Return the (x, y) coordinate for the center point of the cell that contains the specified text.  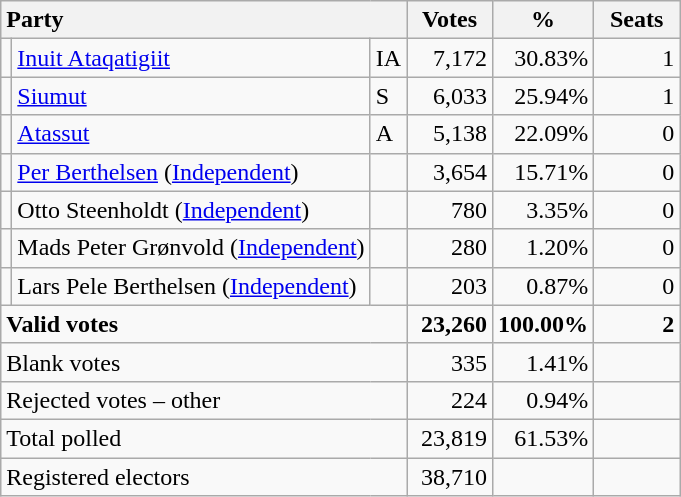
335 (450, 362)
22.09% (544, 134)
0.87% (544, 286)
23,260 (450, 324)
0.94% (544, 400)
Siumut (191, 96)
Valid votes (204, 324)
780 (450, 210)
38,710 (450, 477)
Lars Pele Berthelsen (Independent) (191, 286)
Seats (637, 20)
Per Berthelsen (Independent) (191, 172)
Atassut (191, 134)
5,138 (450, 134)
Registered electors (204, 477)
7,172 (450, 58)
224 (450, 400)
IA (388, 58)
61.53% (544, 438)
3.35% (544, 210)
1.20% (544, 248)
3,654 (450, 172)
30.83% (544, 58)
15.71% (544, 172)
Inuit Ataqatigiit (191, 58)
Mads Peter Grønvold (Independent) (191, 248)
280 (450, 248)
Votes (450, 20)
23,819 (450, 438)
203 (450, 286)
100.00% (544, 324)
Blank votes (204, 362)
A (388, 134)
1.41% (544, 362)
6,033 (450, 96)
% (544, 20)
Rejected votes – other (204, 400)
Party (204, 20)
Total polled (204, 438)
2 (637, 324)
Otto Steenholdt (Independent) (191, 210)
25.94% (544, 96)
S (388, 96)
